Search for the cell housing the specified text and yield its (X, Y) center coordinate. 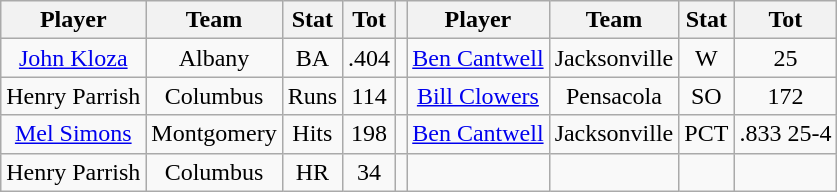
Hits (312, 134)
Mel Simons (74, 134)
BA (312, 58)
SO (706, 96)
Runs (312, 96)
PCT (706, 134)
25 (786, 58)
John Kloza (74, 58)
Montgomery (214, 134)
172 (786, 96)
.404 (370, 58)
198 (370, 134)
Pensacola (614, 96)
Bill Clowers (478, 96)
W (706, 58)
34 (370, 172)
HR (312, 172)
114 (370, 96)
Albany (214, 58)
.833 25-4 (786, 134)
